Identify which cell holds the provided text, then report its (X, Y) central coordinate. 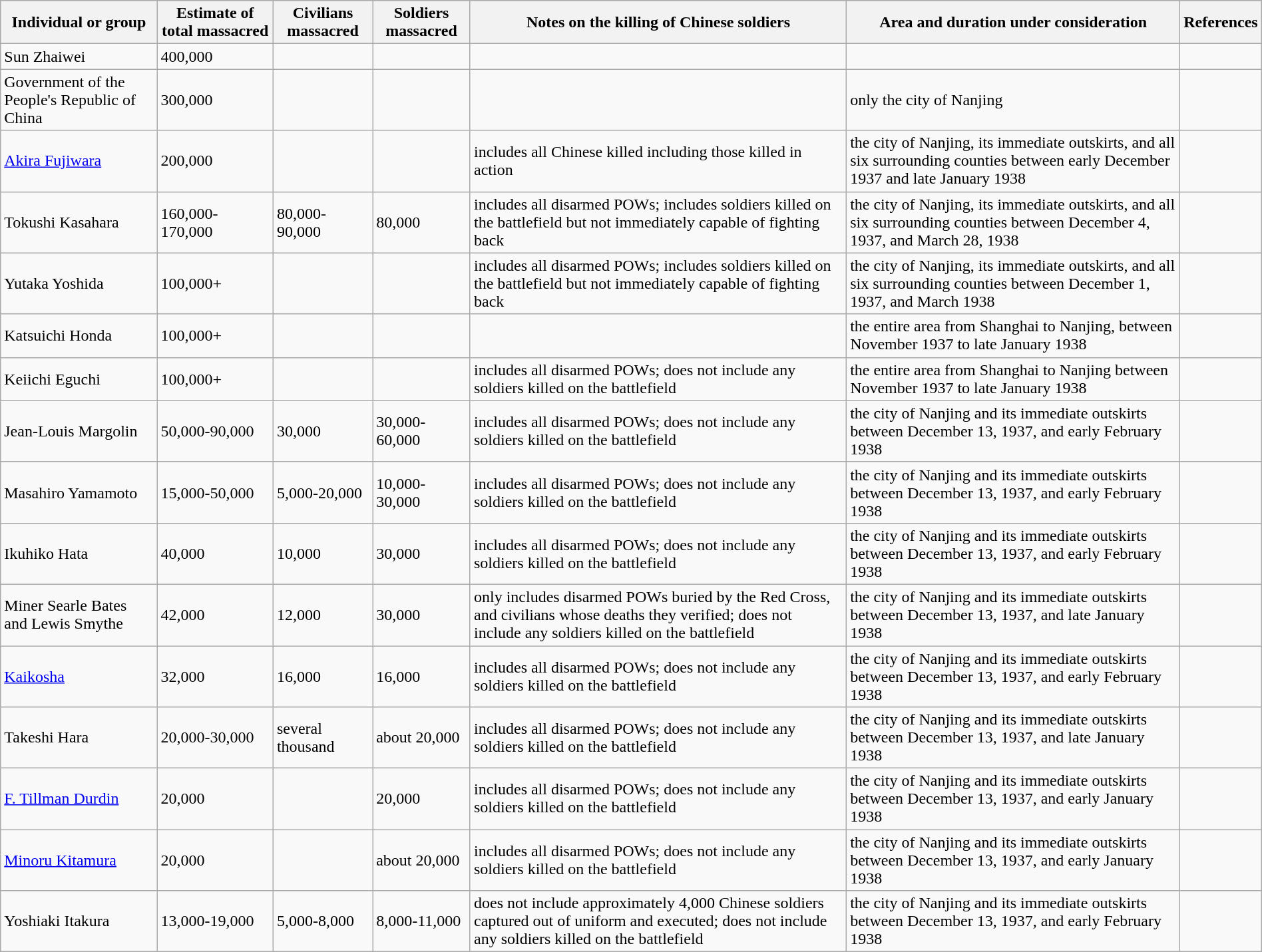
Keiichi Eguchi (79, 379)
Notes on the killing of Chinese soldiers (658, 23)
20,000-30,000 (215, 738)
400,000 (215, 57)
200,000 (215, 161)
Ikuhiko Hata (79, 554)
42,000 (215, 615)
Minoru Kitamura (79, 860)
References (1221, 23)
13,000-19,000 (215, 921)
includes all Chinese killed including those killed in action (658, 161)
the entire area from Shanghai to Nanjing, between November 1937 to late January 1938 (1013, 335)
Kaikosha (79, 676)
12,000 (322, 615)
Government of the People's Republic of China (79, 100)
the city of Nanjing, its immediate outskirts, and all six surrounding counties between December 4, 1937, and March 28, 1938 (1013, 222)
Takeshi Hara (79, 738)
Sun Zhaiwei (79, 57)
F. Tillman Durdin (79, 799)
the city of Nanjing, its immediate outskirts, and all six surrounding counties between early December 1937 and late January 1938 (1013, 161)
10,000-30,000 (422, 492)
80,000-90,000 (322, 222)
Civilians massacred (322, 23)
Katsuichi Honda (79, 335)
300,000 (215, 100)
Yoshiaki Itakura (79, 921)
Jean-Louis Margolin (79, 431)
Masahiro Yamamoto (79, 492)
50,000-90,000 (215, 431)
160,000-170,000 (215, 222)
several thousand (322, 738)
30,000-60,000 (422, 431)
Soldiers massacred (422, 23)
Yutaka Yoshida (79, 283)
Akira Fujiwara (79, 161)
80,000 (422, 222)
5,000-20,000 (322, 492)
the city of Nanjing, its immediate outskirts, and all six surrounding counties between December 1, 1937, and March 1938 (1013, 283)
Miner Searle Bates and Lewis Smythe (79, 615)
Estimate of total massacred (215, 23)
40,000 (215, 554)
10,000 (322, 554)
8,000-11,000 (422, 921)
only the city of Nanjing (1013, 100)
the entire area from Shanghai to Nanjing between November 1937 to late January 1938 (1013, 379)
does not include approximately 4,000 Chinese soldiers captured out of uniform and executed; does not include any soldiers killed on the battlefield (658, 921)
Area and duration under consideration (1013, 23)
15,000-50,000 (215, 492)
Individual or group (79, 23)
Tokushi Kasahara (79, 222)
5,000-8,000 (322, 921)
32,000 (215, 676)
